Pinpoint the cell where the given text exists, returning its (X, Y) midpoint coordinate. 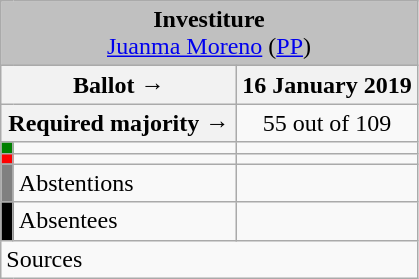
Abstentions (125, 183)
Absentees (125, 221)
Ballot → (119, 85)
Sources (209, 259)
16 January 2019 (327, 85)
Required majority → (119, 123)
InvestitureJuanma Moreno (PP) (209, 34)
55 out of 109 (327, 123)
